Return the [x, y] coordinate for the center point of the cell that contains the specified text.  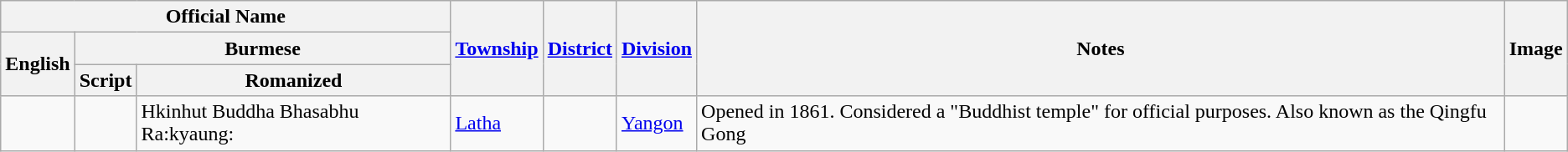
Script [106, 80]
Burmese [263, 48]
Romanized [293, 80]
Notes [1101, 48]
Township [497, 48]
District [580, 48]
Image [1536, 48]
Official Name [226, 17]
Division [657, 48]
Latha [497, 124]
Hkinhut Buddha Bhasabhu Ra:kyaung: [293, 124]
English [38, 64]
Opened in 1861. Considered a "Buddhist temple" for official purposes. Also known as the Qingfu Gong [1101, 124]
Yangon [657, 124]
